Detect which cell encompasses the target text, then output its [x, y] center coordinate. 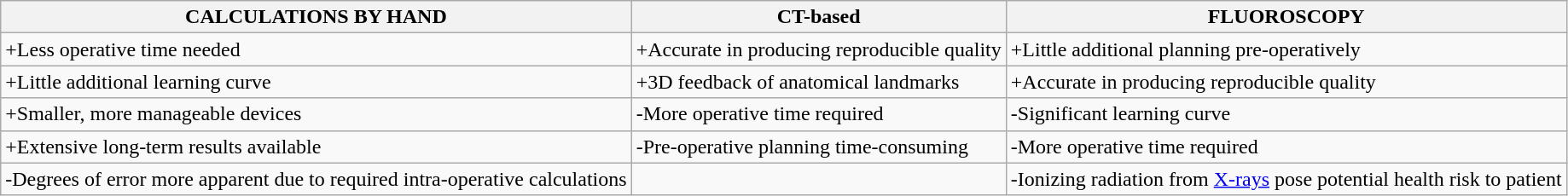
+Little additional learning curve [316, 82]
CALCULATIONS BY HAND [316, 17]
+3D feedback of anatomical landmarks [819, 82]
-Ionizing radiation from X-rays pose potential health risk to patient [1286, 179]
-Significant learning curve [1286, 114]
CT-based [819, 17]
FLUOROSCOPY [1286, 17]
+Less operative time needed [316, 49]
-Pre-operative planning time-consuming [819, 147]
+Smaller, more manageable devices [316, 114]
-Degrees of error more apparent due to required intra-operative calculations [316, 179]
+Extensive long-term results available [316, 147]
+Little additional planning pre-operatively [1286, 49]
